Locate the cell with the specified text and output its (x, y) center coordinate. 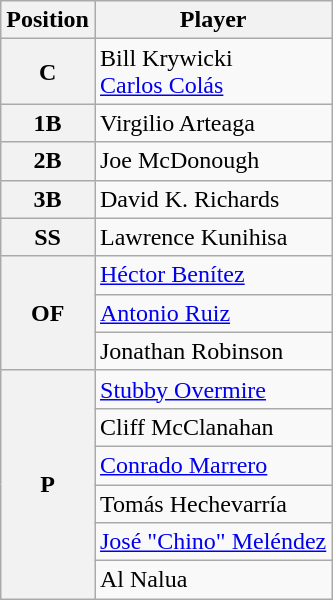
Cliff McClanahan (212, 427)
Bill Krywicki Carlos Colás (212, 72)
David K. Richards (212, 199)
OF (48, 313)
Virgilio Arteaga (212, 123)
Antonio Ruiz (212, 313)
Lawrence Kunihisa (212, 237)
Joe McDonough (212, 161)
C (48, 72)
P (48, 484)
Stubby Overmire (212, 389)
Héctor Benítez (212, 275)
José "Chino" Meléndez (212, 542)
Al Nalua (212, 580)
SS (48, 237)
Conrado Marrero (212, 465)
Jonathan Robinson (212, 351)
1B (48, 123)
2B (48, 161)
3B (48, 199)
Position (48, 20)
Player (212, 20)
Tomás Hechevarría (212, 503)
